Locate the cell with the specified text and output its [x, y] center coordinate. 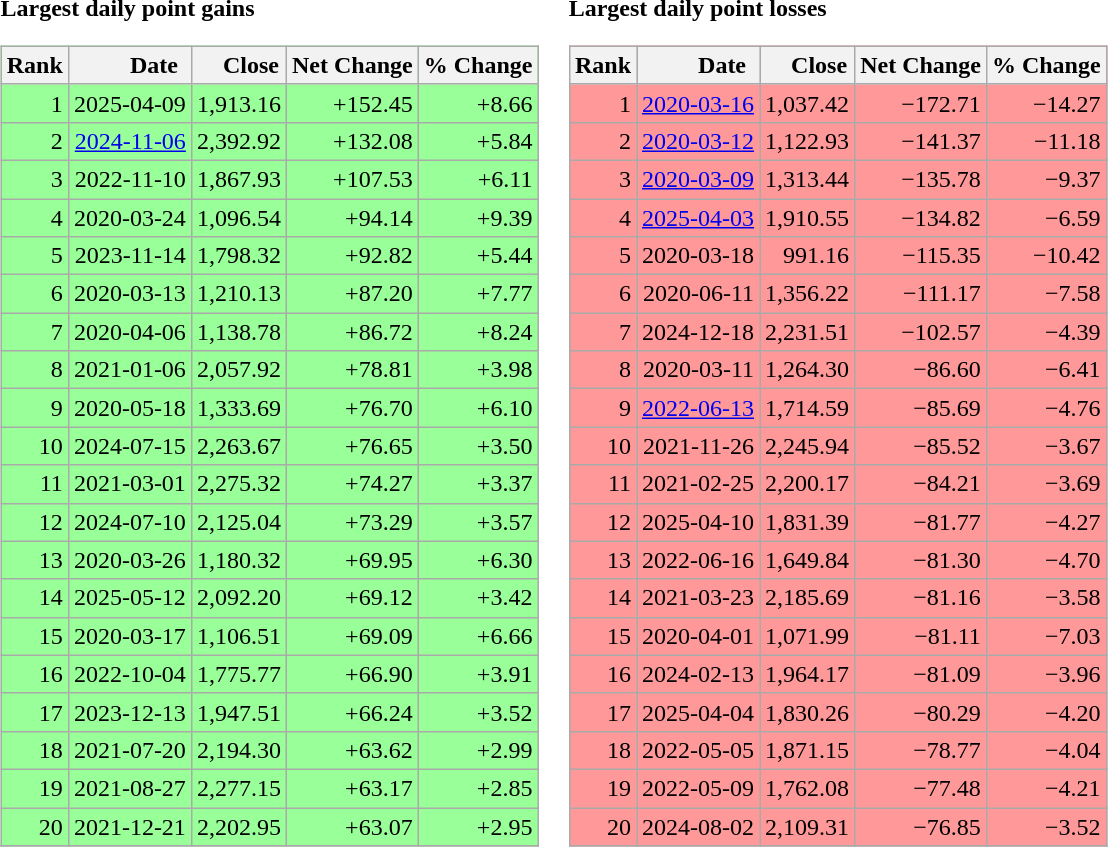
1,649.84 [808, 560]
−86.60 [921, 370]
+66.90 [352, 674]
2020-04-01 [698, 636]
2020-06-11 [698, 294]
+66.24 [352, 712]
2022-11-10 [130, 179]
−81.16 [921, 598]
+76.70 [352, 408]
+132.08 [352, 141]
−115.35 [921, 256]
1,830.26 [808, 712]
+3.91 [478, 674]
−76.85 [921, 827]
+6.10 [478, 408]
2020-03-11 [698, 370]
1,037.42 [808, 103]
−111.17 [921, 294]
+63.17 [352, 788]
2021-07-20 [130, 750]
2021-03-01 [130, 484]
2023-11-14 [130, 256]
2021-02-25 [698, 484]
1,910.55 [808, 217]
+3.37 [478, 484]
−81.09 [921, 674]
2025-04-04 [698, 712]
−4.39 [1046, 332]
−3.69 [1046, 484]
2024-11-06 [130, 141]
1,180.32 [238, 560]
+63.07 [352, 827]
+3.50 [478, 446]
2020-03-09 [698, 179]
2025-05-12 [130, 598]
2,245.94 [808, 446]
2020-03-16 [698, 103]
1,356.22 [808, 294]
1,947.51 [238, 712]
1,122.93 [808, 141]
2023-12-13 [130, 712]
+86.72 [352, 332]
1,913.16 [238, 103]
1,775.77 [238, 674]
2020-03-12 [698, 141]
−4.70 [1046, 560]
−14.27 [1046, 103]
+76.65 [352, 446]
−6.41 [1046, 370]
1,714.59 [808, 408]
+69.12 [352, 598]
1,964.17 [808, 674]
1,071.99 [808, 636]
2,231.51 [808, 332]
991.16 [808, 256]
+5.84 [478, 141]
−81.30 [921, 560]
2021-11-26 [698, 446]
−172.71 [921, 103]
2021-01-06 [130, 370]
−7.58 [1046, 294]
+73.29 [352, 522]
2021-03-23 [698, 598]
−11.18 [1046, 141]
−135.78 [921, 179]
2,185.69 [808, 598]
1,264.30 [808, 370]
2020-05-18 [130, 408]
1,210.13 [238, 294]
−7.03 [1046, 636]
1,138.78 [238, 332]
+92.82 [352, 256]
−3.58 [1046, 598]
2020-03-13 [130, 294]
2020-03-18 [698, 256]
−4.21 [1046, 788]
2,200.17 [808, 484]
2024-12-18 [698, 332]
+3.98 [478, 370]
+8.66 [478, 103]
+152.45 [352, 103]
2020-03-24 [130, 217]
−77.48 [921, 788]
1,096.54 [238, 217]
1,831.39 [808, 522]
2025-04-09 [130, 103]
2022-06-16 [698, 560]
1,762.08 [808, 788]
+63.62 [352, 750]
+8.24 [478, 332]
−80.29 [921, 712]
−4.04 [1046, 750]
1,106.51 [238, 636]
−9.37 [1046, 179]
2,277.15 [238, 788]
2,194.30 [238, 750]
2,263.67 [238, 446]
2024-08-02 [698, 827]
2020-04-06 [130, 332]
−4.76 [1046, 408]
2024-02-13 [698, 674]
+69.95 [352, 560]
1,333.69 [238, 408]
+3.42 [478, 598]
2024-07-10 [130, 522]
−134.82 [921, 217]
−141.37 [921, 141]
−102.57 [921, 332]
−81.11 [921, 636]
−6.59 [1046, 217]
2,275.32 [238, 484]
−85.52 [921, 446]
+78.81 [352, 370]
+9.39 [478, 217]
2022-10-04 [130, 674]
+6.11 [478, 179]
+2.95 [478, 827]
2025-04-10 [698, 522]
+6.30 [478, 560]
+6.66 [478, 636]
1,867.93 [238, 179]
1,798.32 [238, 256]
−84.21 [921, 484]
2020-03-26 [130, 560]
2,392.92 [238, 141]
−3.96 [1046, 674]
2,202.95 [238, 827]
+74.27 [352, 484]
+2.99 [478, 750]
−10.42 [1046, 256]
−3.52 [1046, 827]
2,125.04 [238, 522]
+69.09 [352, 636]
1,871.15 [808, 750]
+107.53 [352, 179]
−3.67 [1046, 446]
+2.85 [478, 788]
+7.77 [478, 294]
2,109.31 [808, 827]
2025-04-03 [698, 217]
−78.77 [921, 750]
+3.57 [478, 522]
2,057.92 [238, 370]
2022-05-09 [698, 788]
+87.20 [352, 294]
+3.52 [478, 712]
2020-03-17 [130, 636]
2021-12-21 [130, 827]
2022-06-13 [698, 408]
2,092.20 [238, 598]
2022-05-05 [698, 750]
2021-08-27 [130, 788]
−85.69 [921, 408]
2024-07-15 [130, 446]
−4.27 [1046, 522]
−4.20 [1046, 712]
+94.14 [352, 217]
−81.77 [921, 522]
1,313.44 [808, 179]
+5.44 [478, 256]
